Search for the cell housing the specified text and yield its [X, Y] center coordinate. 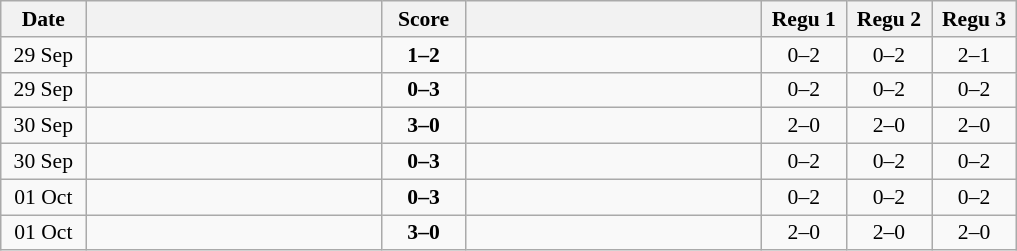
Regu 2 [888, 19]
2–1 [974, 55]
1–2 [424, 55]
Regu 1 [804, 19]
Score [424, 19]
Date [44, 19]
Regu 3 [974, 19]
